Return the (X, Y) coordinate for the center point of the cell that contains the specified text.  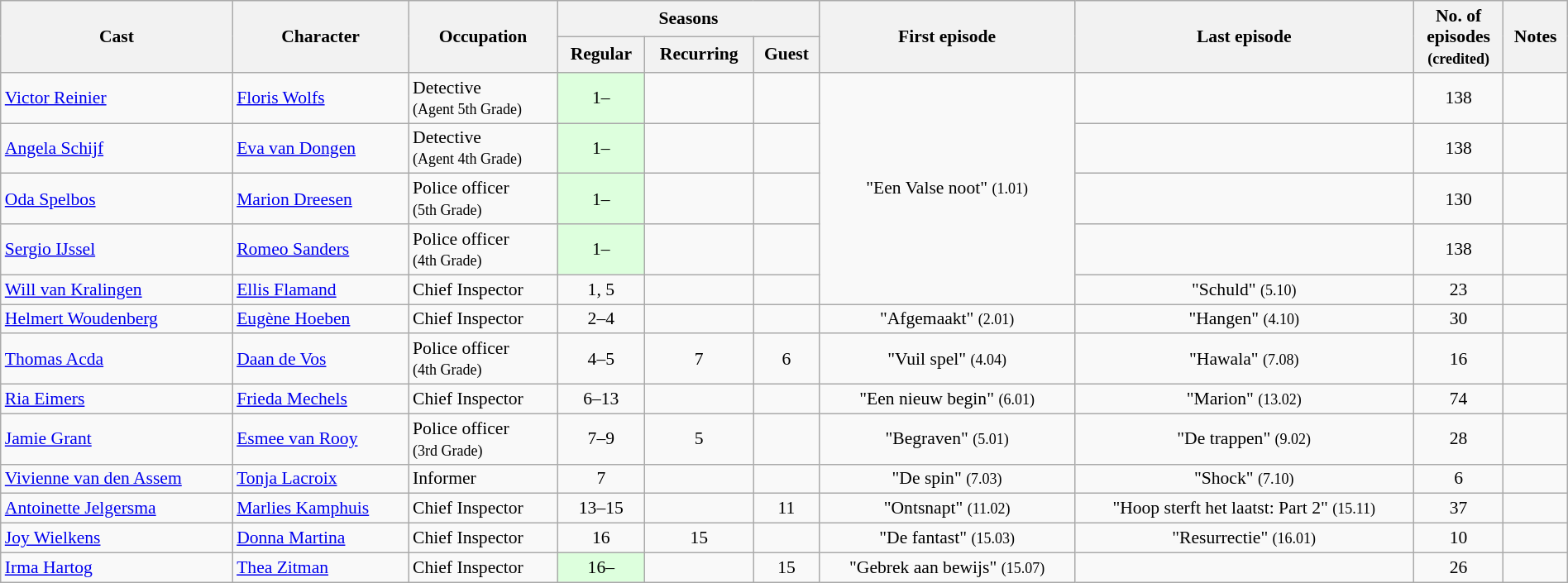
Angela Schijf (117, 149)
"Een Valse noot" (1.01) (947, 189)
10 (1459, 538)
Police officer(5th Grade) (483, 198)
2–4 (601, 319)
Esmee van Rooy (321, 438)
"Vuil spel" (4.04) (947, 359)
16– (601, 567)
Detective(Agent 4th Grade) (483, 149)
"De spin" (7.03) (947, 479)
23 (1459, 289)
6–13 (601, 399)
Sergio IJssel (117, 250)
Seasons (688, 18)
28 (1459, 438)
Daan de Vos (321, 359)
Thea Zitman (321, 567)
Frieda Mechels (321, 399)
Regular (601, 55)
"De fantast" (15.03) (947, 538)
Ria Eimers (117, 399)
Character (321, 36)
Last episode (1244, 36)
Thomas Acda (117, 359)
Detective(Agent 5th Grade) (483, 98)
Occupation (483, 36)
Cast (117, 36)
11 (786, 509)
Ellis Flamand (321, 289)
7–9 (601, 438)
Helmert Woudenberg (117, 319)
1, 5 (601, 289)
Informer (483, 479)
No. ofepisodes (credited) (1459, 36)
Oda Spelbos (117, 198)
13–15 (601, 509)
Notes (1535, 36)
Marlies Kamphuis (321, 509)
26 (1459, 567)
Will van Kralingen (117, 289)
"Gebrek aan bewijs" (15.07) (947, 567)
"Resurrectie" (16.01) (1244, 538)
"Een nieuw begin" (6.01) (947, 399)
"Hawala" (7.08) (1244, 359)
Jamie Grant (117, 438)
"Hangen" (4.10) (1244, 319)
Marion Dreesen (321, 198)
"Shock" (7.10) (1244, 479)
4–5 (601, 359)
Joy Wielkens (117, 538)
"Ontsnapt" (11.02) (947, 509)
"Hoop sterft het laatst: Part 2" (15.11) (1244, 509)
130 (1459, 198)
"De trappen" (9.02) (1244, 438)
"Afgemaakt" (2.01) (947, 319)
Antoinette Jelgersma (117, 509)
5 (700, 438)
Eugène Hoeben (321, 319)
Police officer(3rd Grade) (483, 438)
Vivienne van den Assem (117, 479)
"Marion" (13.02) (1244, 399)
74 (1459, 399)
"Schuld" (5.10) (1244, 289)
"Begraven" (5.01) (947, 438)
Irma Hartog (117, 567)
Floris Wolfs (321, 98)
Eva van Dongen (321, 149)
Recurring (700, 55)
Romeo Sanders (321, 250)
Donna Martina (321, 538)
First episode (947, 36)
30 (1459, 319)
Victor Reinier (117, 98)
37 (1459, 509)
Tonja Lacroix (321, 479)
Guest (786, 55)
